Identify which cell holds the provided text, then report its (x, y) central coordinate. 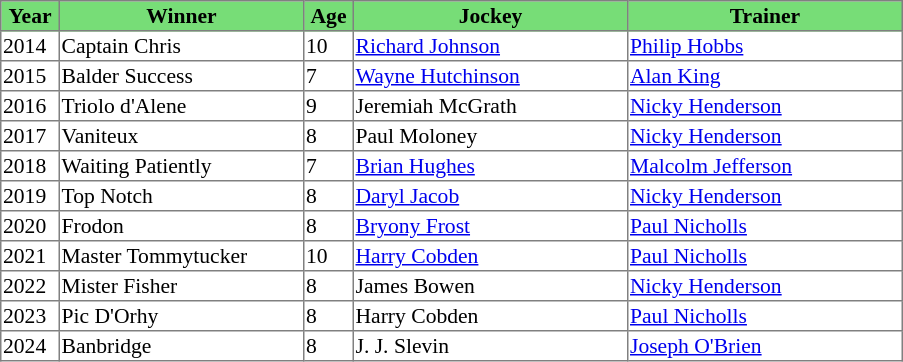
Bryony Frost (490, 226)
Malcolm Jefferson (765, 166)
Frodon (181, 226)
Daryl Jacob (490, 196)
2022 (30, 286)
Wayne Hutchinson (490, 76)
Mister Fisher (181, 286)
James Bowen (490, 286)
Triolo d'Alene (181, 106)
Year (30, 16)
J. J. Slevin (490, 346)
2023 (30, 316)
2014 (30, 46)
Brian Hughes (490, 166)
Age (329, 16)
Jeremiah McGrath (490, 106)
2020 (30, 226)
Richard Johnson (490, 46)
Master Tommytucker (181, 256)
Philip Hobbs (765, 46)
Winner (181, 16)
2018 (30, 166)
2016 (30, 106)
Waiting Patiently (181, 166)
Paul Moloney (490, 136)
Alan King (765, 76)
Trainer (765, 16)
2024 (30, 346)
Captain Chris (181, 46)
Jockey (490, 16)
Top Notch (181, 196)
9 (329, 106)
Banbridge (181, 346)
Balder Success (181, 76)
2019 (30, 196)
2021 (30, 256)
Vaniteux (181, 136)
Joseph O'Brien (765, 346)
2015 (30, 76)
2017 (30, 136)
Pic D'Orhy (181, 316)
